Scan for the cell matching the given text and deliver its [X, Y] coordinate at center. 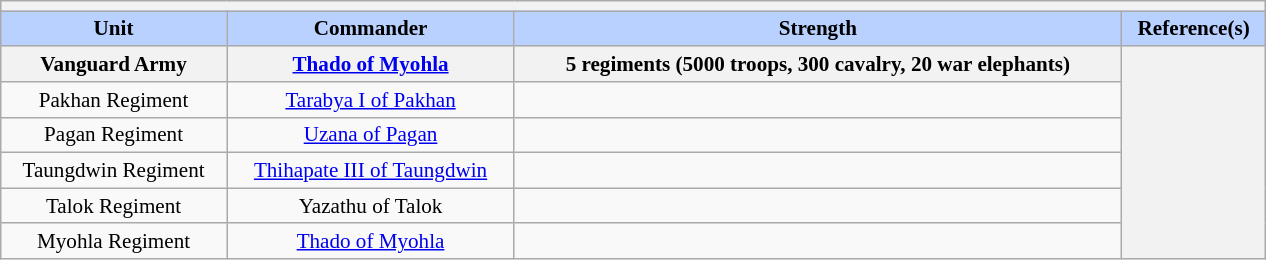
Yazathu of Talok [370, 206]
Reference(s) [1194, 28]
Vanguard Army [114, 64]
Pagan Regiment [114, 134]
Taungdwin Regiment [114, 170]
Unit [114, 28]
Commander [370, 28]
5 regiments (5000 troops, 300 cavalry, 20 war elephants) [818, 64]
Strength [818, 28]
Tarabya I of Pakhan [370, 100]
Myohla Regiment [114, 240]
Uzana of Pagan [370, 134]
Talok Regiment [114, 206]
Thihapate III of Taungdwin [370, 170]
Pakhan Regiment [114, 100]
